Identify which cell holds the provided text, then report its (X, Y) central coordinate. 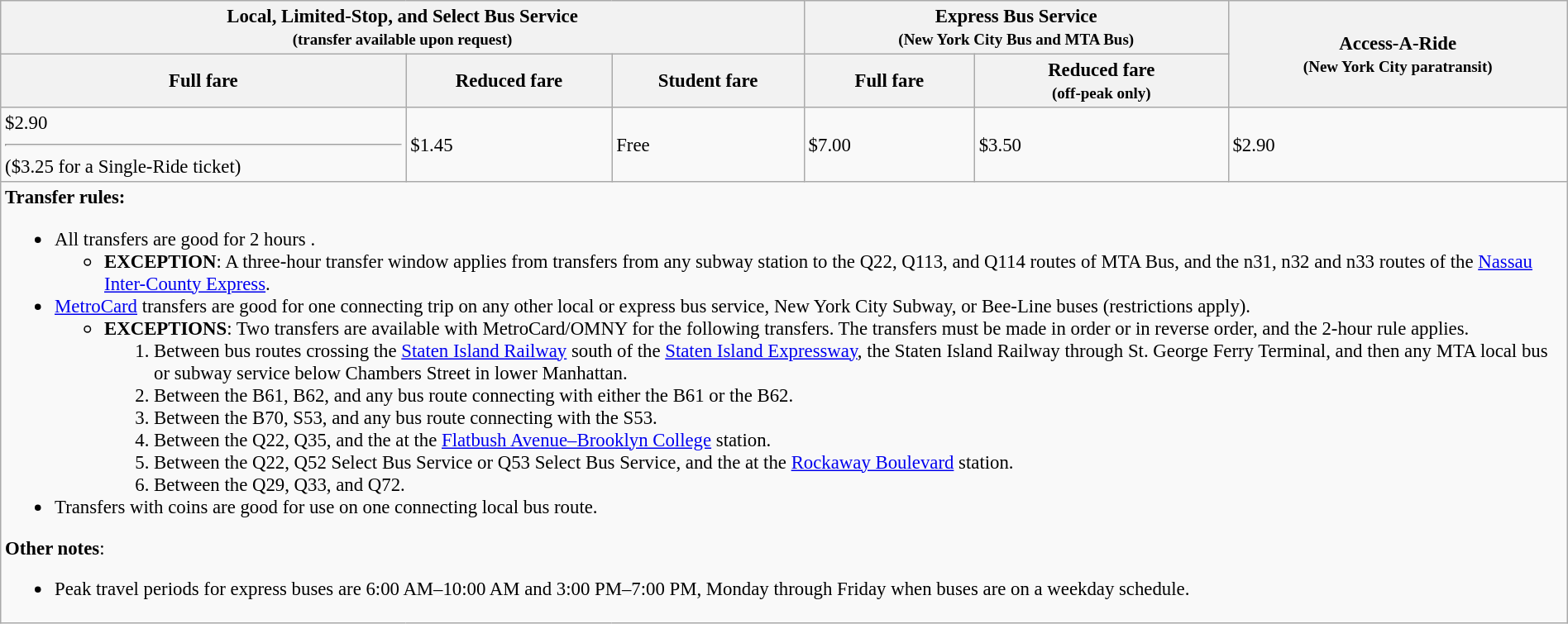
Free (708, 145)
$3.50 (1102, 145)
$7.00 (889, 145)
Reduced fare(off-peak only) (1102, 81)
Express Bus Service(New York City Bus and MTA Bus) (1016, 28)
$2.90 (1398, 145)
Student fare (708, 81)
Reduced fare (509, 81)
Local, Limited-Stop, and Select Bus Service(transfer available upon request) (403, 28)
Access-A-Ride(New York City paratransit) (1398, 55)
$1.45 (509, 145)
$2.90($3.25 for a Single-Ride ticket) (203, 145)
